Provide the (x, y) coordinate of the cell's center where the given text is located.  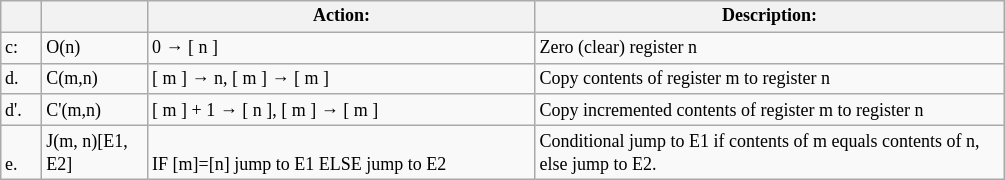
O(n) (95, 48)
Copy contents of register m to register n (770, 78)
Conditional jump to E1 if contents of m equals contents of n, else jump to E2. (770, 152)
[ m ] → n, [ m ] → [ m ] (342, 78)
C'(m,n) (95, 110)
Zero (clear) register n (770, 48)
d. (22, 78)
0 → [ n ] (342, 48)
c: (22, 48)
J(m, n)[E1, E2] (95, 152)
Copy incremented contents of register m to register n (770, 110)
e. (22, 152)
[ m ] + 1 → [ n ], [ m ] → [ m ] (342, 110)
C(m,n) (95, 78)
Description: (770, 16)
Action: (342, 16)
IF [m]=[n] jump to E1 ELSE jump to E2 (342, 152)
d'. (22, 110)
